From the cell containing the given text, extract its center point as [X, Y] coordinate. 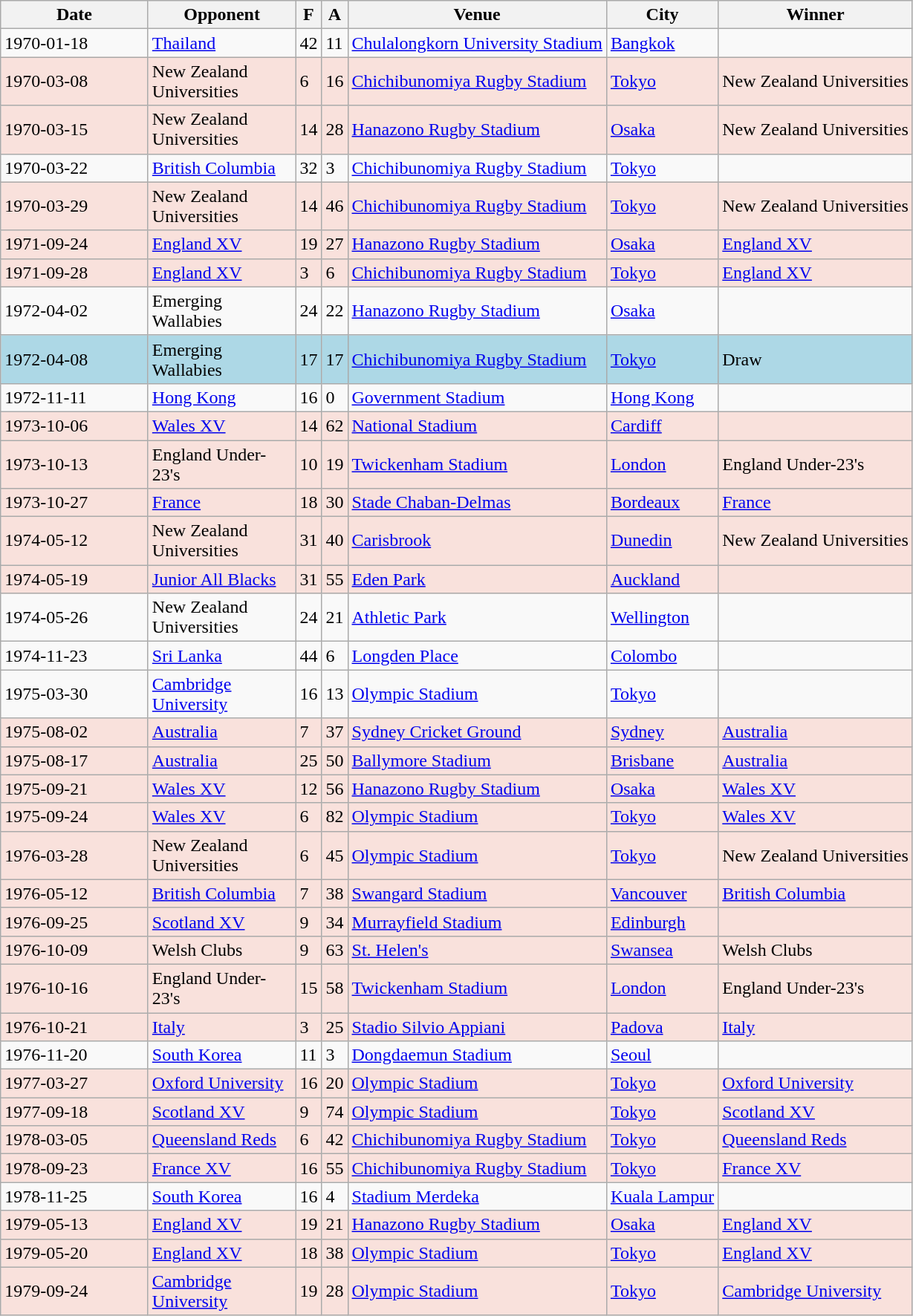
1971-09-24 [74, 244]
Stadio Silvio Appiani [477, 1027]
1974-05-19 [74, 579]
1972-04-02 [74, 310]
1977-03-27 [74, 1084]
1976-03-28 [74, 856]
1970-03-15 [74, 129]
1970-03-29 [74, 206]
27 [334, 244]
Chulalongkorn University Stadium [477, 43]
Winner [816, 15]
20 [334, 1084]
1977-09-18 [74, 1112]
1975-08-17 [74, 760]
Eden Park [477, 579]
1976-10-21 [74, 1027]
56 [334, 789]
1975-08-02 [74, 732]
1972-11-11 [74, 397]
Junior All Blacks [221, 579]
Stadium Merdeka [477, 1196]
82 [334, 817]
Sydney Cricket Ground [477, 732]
Sri Lanka [221, 656]
Venue [477, 15]
1974-05-26 [74, 618]
1976-10-09 [74, 950]
Murrayfield Stadium [477, 922]
Longden Place [477, 656]
1970-03-08 [74, 82]
1976-10-16 [74, 988]
30 [334, 503]
1976-11-20 [74, 1055]
22 [334, 310]
15 [309, 988]
National Stadium [477, 426]
Athletic Park [477, 618]
44 [309, 656]
1979-05-20 [74, 1253]
Cardiff [662, 426]
1972-04-08 [74, 359]
46 [334, 206]
0 [334, 397]
Dongdaemun Stadium [477, 1055]
Thailand [221, 43]
Date [74, 15]
Ballymore Stadium [477, 760]
Bangkok [662, 43]
Government Stadium [477, 397]
32 [309, 168]
50 [334, 760]
Seoul [662, 1055]
1978-11-25 [74, 1196]
Swangard Stadium [477, 893]
1976-09-25 [74, 922]
1970-01-18 [74, 43]
12 [309, 789]
10 [309, 463]
Colombo [662, 656]
Padova [662, 1027]
Auckland [662, 579]
Dunedin [662, 541]
40 [334, 541]
1978-03-05 [74, 1140]
1975-09-21 [74, 789]
Draw [816, 359]
Edinburgh [662, 922]
1973-10-06 [74, 426]
F [309, 15]
A [334, 15]
1974-11-23 [74, 656]
4 [334, 1196]
63 [334, 950]
1975-09-24 [74, 817]
74 [334, 1112]
1976-05-12 [74, 893]
Opponent [221, 15]
1971-09-28 [74, 273]
37 [334, 732]
Kuala Lampur [662, 1196]
1979-05-13 [74, 1225]
62 [334, 426]
1973-10-27 [74, 503]
Brisbane [662, 760]
1979-09-24 [74, 1291]
1974-05-12 [74, 541]
1978-09-23 [74, 1168]
Stade Chaban-Delmas [477, 503]
Vancouver [662, 893]
58 [334, 988]
45 [334, 856]
Sydney [662, 732]
St. Helen's [477, 950]
Wellington [662, 618]
1970-03-22 [74, 168]
Carisbrook [477, 541]
1973-10-13 [74, 463]
13 [334, 694]
City [662, 15]
Bordeaux [662, 503]
Swansea [662, 950]
34 [334, 922]
1975-03-30 [74, 694]
